Locate the cell with the specified text and output its (X, Y) center coordinate. 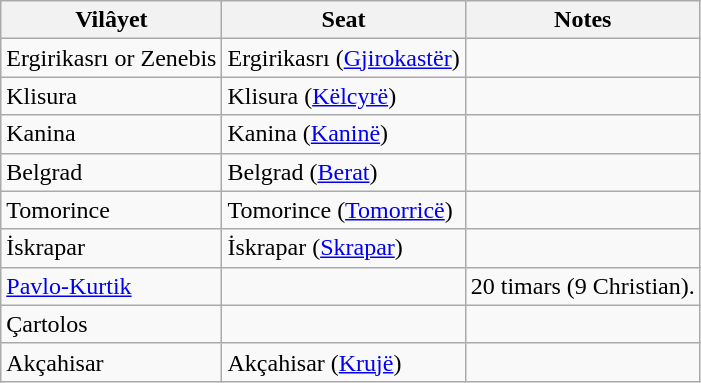
Belgrad (Berat) (344, 172)
Ergirikasrı or Zenebis (112, 58)
Pavlo-Kurtik (112, 286)
Akçahisar (Krujë) (344, 362)
İskrapar (Skrapar) (344, 248)
Kanina (Kaninë) (344, 134)
Çartolos (112, 324)
Klisura (112, 96)
İskrapar (112, 248)
Tomorince (Tomorricë) (344, 210)
Ergirikasrı (Gjirokastër) (344, 58)
Seat (344, 20)
Vilâyet (112, 20)
Klisura (Këlcyrë) (344, 96)
Kanina (112, 134)
Notes (582, 20)
Tomorince (112, 210)
Belgrad (112, 172)
20 timars (9 Christian). (582, 286)
Akçahisar (112, 362)
